Capture the cell that displays the provided text and extract its [X, Y] central coordinate. 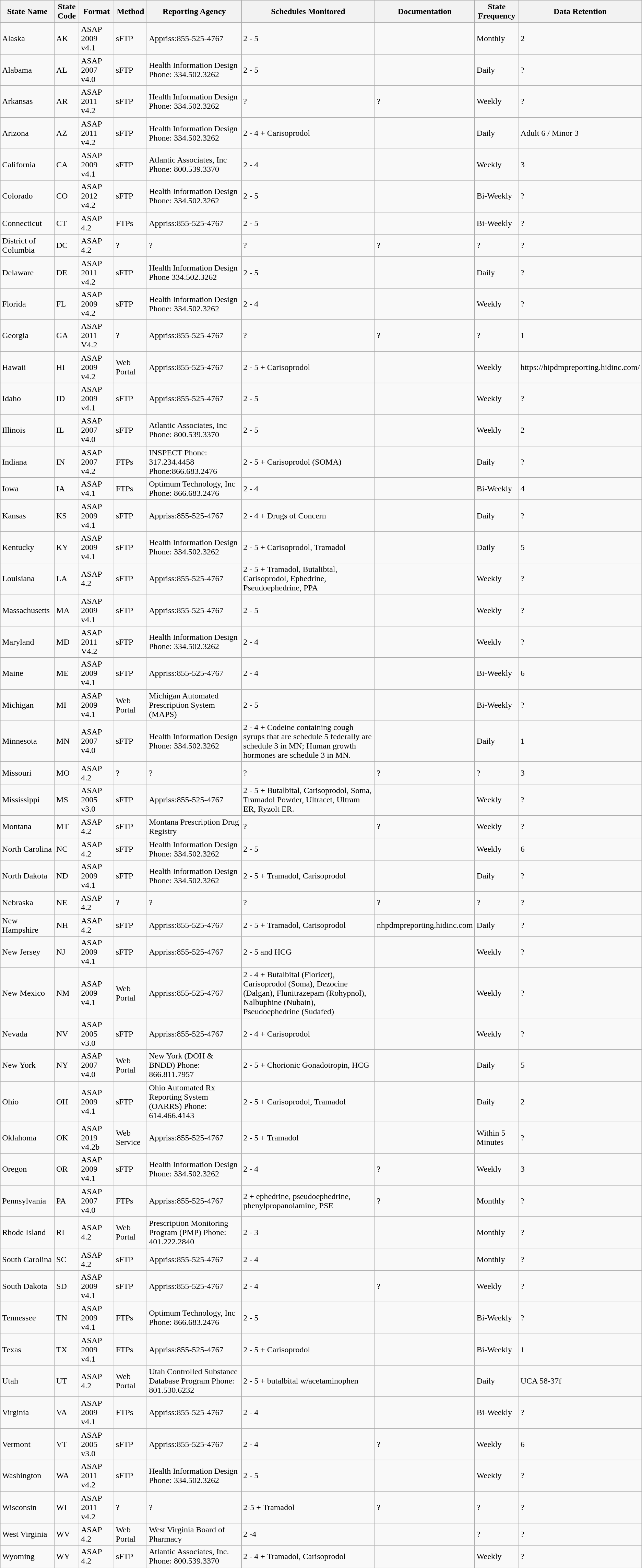
MD [67, 642]
South Dakota [27, 1286]
Michigan [27, 705]
INSPECT Phone: 317.234.4458 Phone:866.683.2476 [194, 462]
Ohio [27, 1101]
Prescription Monitoring Program (PMP) Phone: 401.222.2840 [194, 1232]
NV [67, 1034]
RI [67, 1232]
New York (DOH & BNDD) Phone: 866.811.7957 [194, 1065]
Within 5 Minutes [497, 1138]
2 - 4 + Tramadol, Carisoprodol [308, 1557]
Michigan Automated Prescription System (MAPS) [194, 705]
New Mexico [27, 993]
https://hipdmpreporting.hidinc.com/ [580, 367]
ASAP v4.1 [97, 489]
Atlantic Associates, Inc. Phone: 800.539.3370 [194, 1557]
NH [67, 925]
ND [67, 876]
Nebraska [27, 903]
Montana Prescription Drug Registry [194, 826]
UCA 58-37f [580, 1381]
Hawaii [27, 367]
2-5 + Tramadol [308, 1507]
GA [67, 335]
4 [580, 489]
Nevada [27, 1034]
Utah Controlled Substance Database Program Phone: 801.530.6232 [194, 1381]
DC [67, 246]
NJ [67, 952]
Vermont [27, 1444]
ASAP 2012 v4.2 [97, 196]
Connecticut [27, 223]
Web Service [130, 1138]
2 - 4 + Butalbital (Fioricet), Carisoprodol (Soma), Dezocine (Dalgan), Flunitrazepam (Rohypnol), Nalbuphine (Nubain), Pseudoephedrine (Sudafed) [308, 993]
Colorado [27, 196]
Iowa [27, 489]
Adult 6 / Minor 3 [580, 133]
Massachusetts [27, 610]
NY [67, 1065]
AL [67, 70]
SC [67, 1259]
North Dakota [27, 876]
ASAP 2007 v4.2 [97, 462]
Utah [27, 1381]
UT [67, 1381]
Schedules Monitored [308, 12]
OR [67, 1169]
North Carolina [27, 849]
MO [67, 773]
OH [67, 1101]
Oklahoma [27, 1138]
OK [67, 1138]
Wyoming [27, 1557]
HI [67, 367]
FL [67, 304]
West Virginia [27, 1534]
SD [67, 1286]
Documentation [425, 12]
KY [67, 547]
South Carolina [27, 1259]
Reporting Agency [194, 12]
WA [67, 1476]
2 - 5 + Butalbital, Carisoprodol, Soma, Tramadol Powder, Ultracet, Ultram ER, Ryzolt ER. [308, 800]
NM [67, 993]
Arizona [27, 133]
New Hampshire [27, 925]
TX [67, 1350]
IL [67, 430]
MS [67, 800]
nhpdmpreporting.hidinc.com [425, 925]
2 - 3 [308, 1232]
WI [67, 1507]
ID [67, 399]
Alaska [27, 38]
2 - 4 + Drugs of Concern [308, 516]
2 -4 [308, 1534]
MN [67, 741]
Format [97, 12]
State Frequency [497, 12]
2 - 5 + Tramadol [308, 1138]
2 - 5 + butalbital w/acetaminophen [308, 1381]
Illinois [27, 430]
VT [67, 1444]
Montana [27, 826]
Florida [27, 304]
AR [67, 101]
PA [67, 1201]
MT [67, 826]
Alabama [27, 70]
MI [67, 705]
Arkansas [27, 101]
AK [67, 38]
WY [67, 1557]
2 - 5 and HCG [308, 952]
2 - 4 + Codeine containing cough syrups that are schedule 5 federally are schedule 3 in MN; Human growth hormones are schedule 3 in MN. [308, 741]
New Jersey [27, 952]
West Virginia Board of Pharmacy [194, 1534]
Method [130, 12]
Texas [27, 1350]
District of Columbia [27, 246]
2 + ephedrine, pseudoephedrine, phenylpropanolamine, PSE [308, 1201]
State Code [67, 12]
Maryland [27, 642]
CO [67, 196]
Oregon [27, 1169]
Missouri [27, 773]
Louisiana [27, 579]
NE [67, 903]
AZ [67, 133]
NC [67, 849]
Rhode Island [27, 1232]
TN [67, 1318]
New York [27, 1065]
WV [67, 1534]
VA [67, 1413]
LA [67, 579]
CT [67, 223]
IA [67, 489]
Pennsylvania [27, 1201]
Wisconsin [27, 1507]
Minnesota [27, 741]
Kentucky [27, 547]
Mississippi [27, 800]
Idaho [27, 399]
Health Information Design Phone 334.502.3262 [194, 272]
Data Retention [580, 12]
2 - 5 + Chorionic Gonadotropin, HCG [308, 1065]
Washington [27, 1476]
MA [67, 610]
California [27, 165]
Georgia [27, 335]
Tennessee [27, 1318]
DE [67, 272]
Delaware [27, 272]
Indiana [27, 462]
2 - 5 + Carisoprodol (SOMA) [308, 462]
Kansas [27, 516]
Virginia [27, 1413]
Maine [27, 673]
2 - 5 + Tramadol, Butalibtal, Carisoprodol, Ephedrine, Pseudoephedrine, PPA [308, 579]
KS [67, 516]
ME [67, 673]
CA [67, 165]
ASAP 2019 v4.2b [97, 1138]
Ohio Automated Rx Reporting System (OARRS) Phone: 614.466.4143 [194, 1101]
State Name [27, 12]
IN [67, 462]
